Scan for the cell matching the given text and deliver its (x, y) coordinate at center. 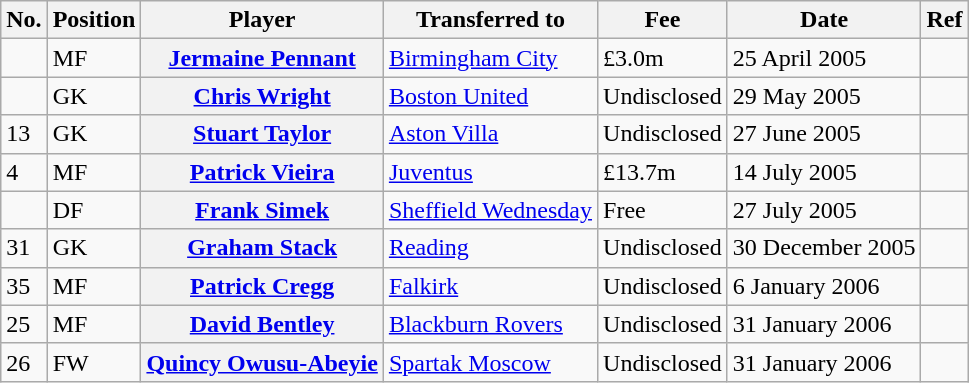
Quincy Owusu-Abeyie (262, 362)
Date (824, 20)
13 (24, 134)
25 April 2005 (824, 58)
Chris Wright (262, 96)
27 July 2005 (824, 210)
£3.0m (663, 58)
Jermaine Pennant (262, 58)
14 July 2005 (824, 172)
29 May 2005 (824, 96)
Boston United (490, 96)
Player (262, 20)
DF (94, 210)
30 December 2005 (824, 248)
Transferred to (490, 20)
Reading (490, 248)
27 June 2005 (824, 134)
£13.7m (663, 172)
Sheffield Wednesday (490, 210)
Ref (944, 20)
Aston Villa (490, 134)
35 (24, 286)
Graham Stack (262, 248)
Spartak Moscow (490, 362)
31 (24, 248)
Blackburn Rovers (490, 324)
Patrick Cregg (262, 286)
Stuart Taylor (262, 134)
4 (24, 172)
26 (24, 362)
FW (94, 362)
Juventus (490, 172)
Frank Simek (262, 210)
Free (663, 210)
Fee (663, 20)
Birmingham City (490, 58)
Falkirk (490, 286)
Patrick Vieira (262, 172)
Position (94, 20)
25 (24, 324)
David Bentley (262, 324)
No. (24, 20)
6 January 2006 (824, 286)
